Identify which cell holds the provided text, then report its [X, Y] central coordinate. 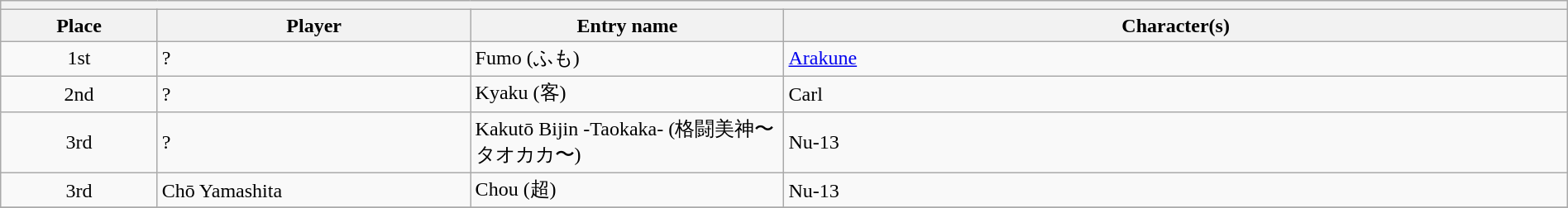
Kyaku (客) [627, 94]
Arakune [1176, 59]
Place [79, 26]
Carl [1176, 94]
2nd [79, 94]
Fumo (ふも) [627, 59]
Entry name [627, 26]
Player [314, 26]
1st [79, 59]
Chou (超) [627, 190]
Kakutō Bijin -Taokaka- (格闘美神〜タオカカ〜) [627, 142]
Character(s) [1176, 26]
Chō Yamashita [314, 190]
